For the text-containing cell, return its midpoint in (x, y) coordinate format. 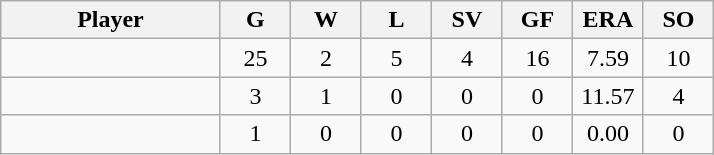
G (255, 20)
L (396, 20)
16 (537, 58)
3 (255, 96)
Player (110, 20)
0.00 (608, 134)
11.57 (608, 96)
SO (678, 20)
10 (678, 58)
GF (537, 20)
7.59 (608, 58)
W (326, 20)
25 (255, 58)
5 (396, 58)
2 (326, 58)
SV (467, 20)
ERA (608, 20)
